Search for the cell housing the specified text and yield its (x, y) center coordinate. 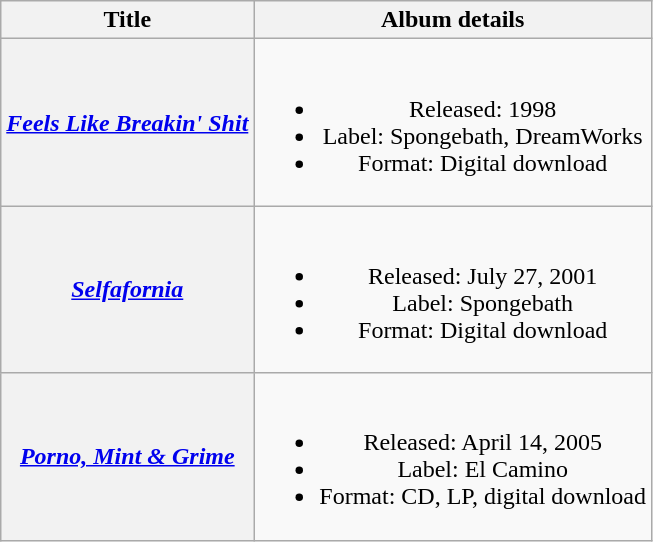
Album details (453, 20)
Released: 1998Label: Spongebath, DreamWorksFormat: Digital download (453, 122)
Released: April 14, 2005Label: El CaminoFormat: CD, LP, digital download (453, 456)
Porno, Mint & Grime (128, 456)
Selfafornia (128, 290)
Feels Like Breakin' Shit (128, 122)
Title (128, 20)
Released: July 27, 2001Label: SpongebathFormat: Digital download (453, 290)
